Provide the (x, y) coordinate of the cell's center where the given text is located.  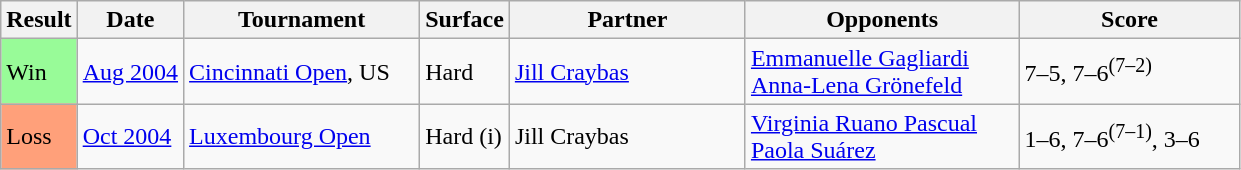
Hard (465, 72)
Loss (39, 136)
Result (39, 20)
Date (130, 20)
Aug 2004 (130, 72)
Opponents (882, 20)
Luxembourg Open (302, 136)
7–5, 7–6(7–2) (1130, 72)
Oct 2004 (130, 136)
Virginia Ruano Pascual Paola Suárez (882, 136)
1–6, 7–6(7–1), 3–6 (1130, 136)
Tournament (302, 20)
Win (39, 72)
Hard (i) (465, 136)
Score (1130, 20)
Emmanuelle Gagliardi Anna-Lena Grönefeld (882, 72)
Cincinnati Open, US (302, 72)
Partner (627, 20)
Surface (465, 20)
